Determine the (X, Y) coordinate at the center of the cell enclosing the given text.  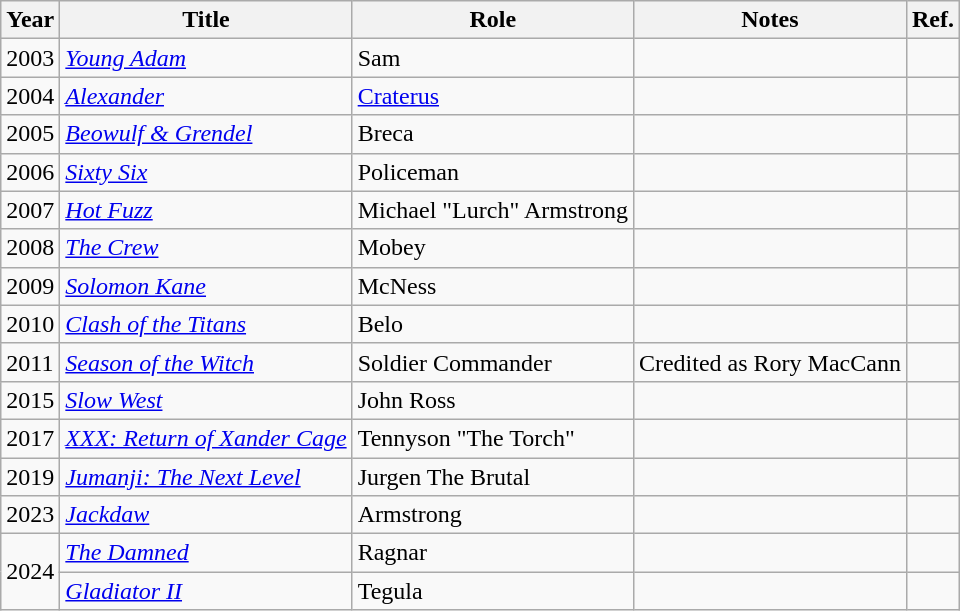
Craterus (492, 96)
Sixty Six (206, 172)
Jurgen The Brutal (492, 477)
2008 (30, 248)
Michael "Lurch" Armstrong (492, 210)
The Crew (206, 248)
2005 (30, 134)
Ragnar (492, 553)
2004 (30, 96)
XXX: Return of Xander Cage (206, 438)
Credited as Rory MacCann (770, 362)
Role (492, 20)
Solomon Kane (206, 286)
Jackdaw (206, 515)
2019 (30, 477)
Mobey (492, 248)
2003 (30, 58)
Clash of the Titans (206, 324)
2009 (30, 286)
2007 (30, 210)
2023 (30, 515)
John Ross (492, 400)
2010 (30, 324)
Young Adam (206, 58)
Ref. (932, 20)
Season of the Witch (206, 362)
Tegula (492, 591)
Belo (492, 324)
Year (30, 20)
Beowulf & Grendel (206, 134)
Sam (492, 58)
Gladiator II (206, 591)
Hot Fuzz (206, 210)
2011 (30, 362)
Tennyson "The Torch" (492, 438)
Alexander (206, 96)
Jumanji: The Next Level (206, 477)
McNess (492, 286)
Policeman (492, 172)
Notes (770, 20)
Title (206, 20)
The Damned (206, 553)
Armstrong (492, 515)
Soldier Commander (492, 362)
2015 (30, 400)
Breca (492, 134)
2006 (30, 172)
2017 (30, 438)
2024 (30, 572)
Slow West (206, 400)
